Pinpoint the cell where the given text exists, returning its [X, Y] midpoint coordinate. 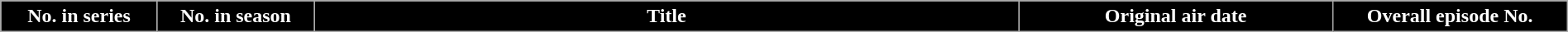
No. in series [79, 16]
Title [667, 16]
Original air date [1176, 16]
Overall episode No. [1450, 16]
No. in season [235, 16]
